Locate the cell with the specified text and output its [X, Y] center coordinate. 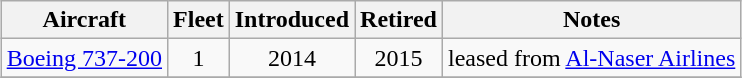
Aircraft [84, 20]
Fleet [199, 20]
Notes [591, 20]
leased from Al-Naser Airlines [591, 58]
Introduced [292, 20]
1 [199, 58]
Boeing 737-200 [84, 58]
Retired [399, 20]
2014 [292, 58]
2015 [399, 58]
